Pinpoint the cell where the given text exists, returning its (x, y) midpoint coordinate. 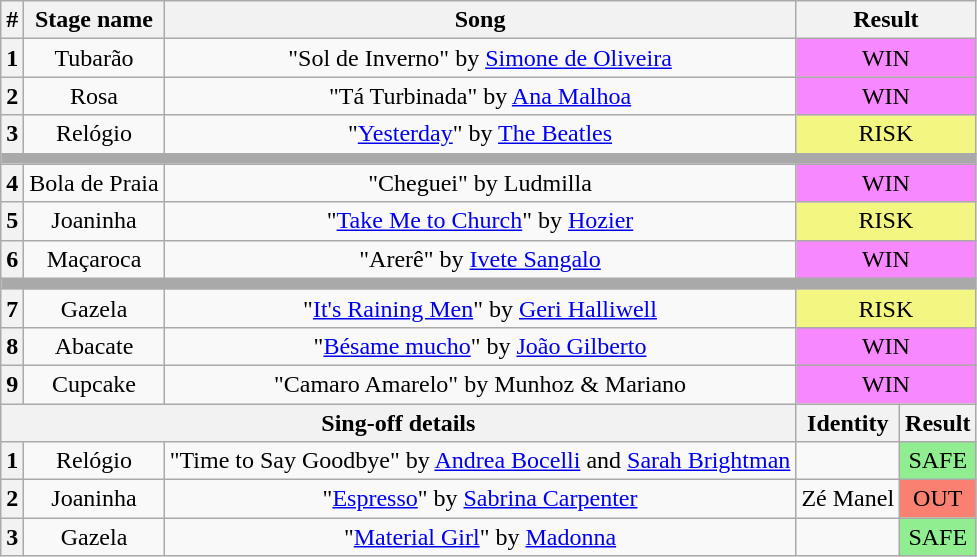
Abacate (94, 346)
Zé Manel (848, 499)
"Arerê" by Ivete Sangalo (480, 259)
"It's Raining Men" by Geri Halliwell (480, 308)
Maçaroca (94, 259)
4 (12, 183)
Bola de Praia (94, 183)
Identity (848, 423)
Song (480, 20)
Stage name (94, 20)
7 (12, 308)
Rosa (94, 96)
Cupcake (94, 384)
"Cheguei" by Ludmilla (480, 183)
8 (12, 346)
"Material Girl" by Madonna (480, 537)
Sing-off details (398, 423)
OUT (938, 499)
6 (12, 259)
"Tá Turbinada" by Ana Malhoa (480, 96)
Tubarão (94, 58)
"Espresso" by Sabrina Carpenter (480, 499)
5 (12, 221)
"Take Me to Church" by Hozier (480, 221)
"Camaro Amarelo" by Munhoz & Mariano (480, 384)
"Sol de Inverno" by Simone de Oliveira (480, 58)
"Time to Say Goodbye" by Andrea Bocelli and Sarah Brightman (480, 461)
"Bésame mucho" by João Gilberto (480, 346)
"Yesterday" by The Beatles (480, 134)
9 (12, 384)
# (12, 20)
